Determine the [X, Y] coordinate at the center of the cell enclosing the given text.  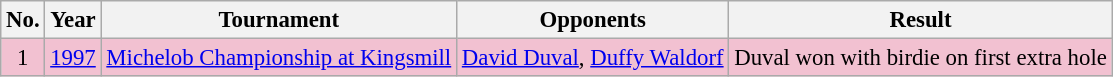
1 [23, 58]
1997 [73, 58]
Year [73, 20]
Opponents [593, 20]
No. [23, 20]
Result [920, 20]
Duval won with birdie on first extra hole [920, 58]
David Duval, Duffy Waldorf [593, 58]
Michelob Championship at Kingsmill [278, 58]
Tournament [278, 20]
